Capture the cell that displays the provided text and extract its [X, Y] central coordinate. 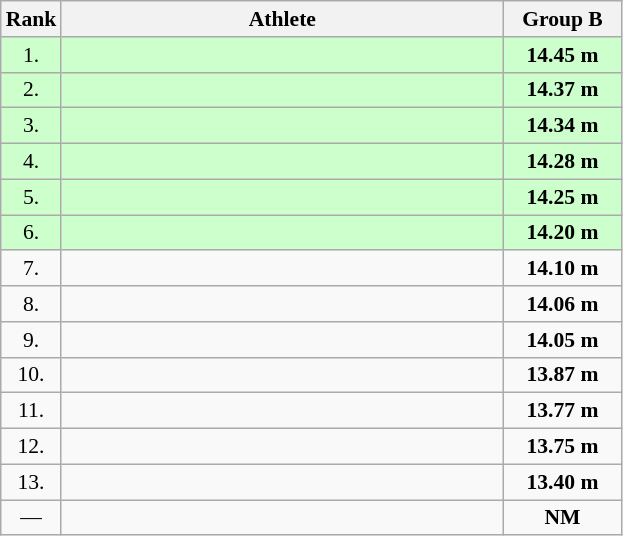
— [32, 518]
14.25 m [562, 197]
9. [32, 340]
1. [32, 55]
14.34 m [562, 126]
14.05 m [562, 340]
5. [32, 197]
6. [32, 233]
14.06 m [562, 304]
13.87 m [562, 375]
Athlete [282, 19]
2. [32, 90]
Rank [32, 19]
3. [32, 126]
13.40 m [562, 482]
13.77 m [562, 411]
12. [32, 447]
14.28 m [562, 162]
14.45 m [562, 55]
14.10 m [562, 269]
8. [32, 304]
13. [32, 482]
4. [32, 162]
11. [32, 411]
7. [32, 269]
13.75 m [562, 447]
NM [562, 518]
14.37 m [562, 90]
10. [32, 375]
14.20 m [562, 233]
Group B [562, 19]
